Search for the cell housing the specified text and yield its [x, y] center coordinate. 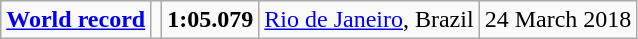
Rio de Janeiro, Brazil [369, 20]
1:05.079 [210, 20]
24 March 2018 [558, 20]
World record [76, 20]
